Extract the [X, Y] coordinate from the center of the cell holding the provided text.  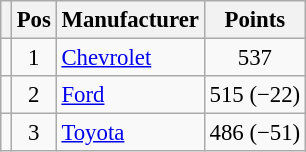
3 [34, 133]
Ford [130, 95]
537 [254, 58]
1 [34, 58]
Toyota [130, 133]
Pos [34, 20]
515 (−22) [254, 95]
486 (−51) [254, 133]
2 [34, 95]
Chevrolet [130, 58]
Manufacturer [130, 20]
Points [254, 20]
